Return [X, Y] of the center of cell containing provided text 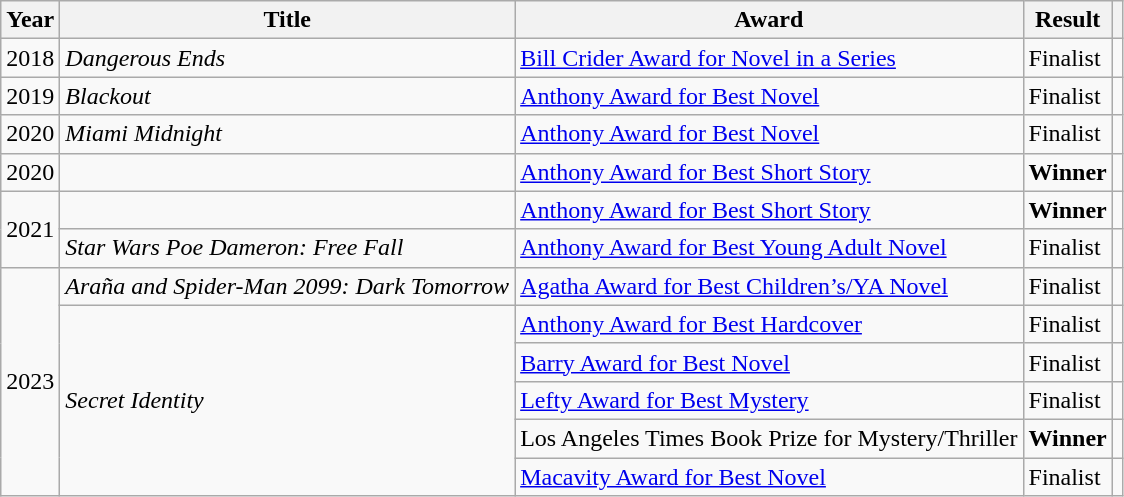
2023 [30, 381]
Bill Crider Award for Novel in a Series [769, 58]
2018 [30, 58]
Macavity Award for Best Novel [769, 477]
Dangerous Ends [288, 58]
Blackout [288, 96]
Anthony Award for Best Hardcover [769, 324]
Agatha Award for Best Children’s/YA Novel [769, 286]
Araña and Spider-Man 2099: Dark Tomorrow [288, 286]
Title [288, 20]
Barry Award for Best Novel [769, 362]
Star Wars Poe Dameron: Free Fall [288, 248]
Lefty Award for Best Mystery [769, 400]
Result [1068, 20]
Year [30, 20]
Miami Midnight [288, 134]
2021 [30, 229]
Award [769, 20]
Anthony Award for Best Young Adult Novel [769, 248]
2019 [30, 96]
Secret Identity [288, 400]
Los Angeles Times Book Prize for Mystery/Thriller [769, 438]
